Determine the [X, Y] coordinate at the center of the cell enclosing the given text.  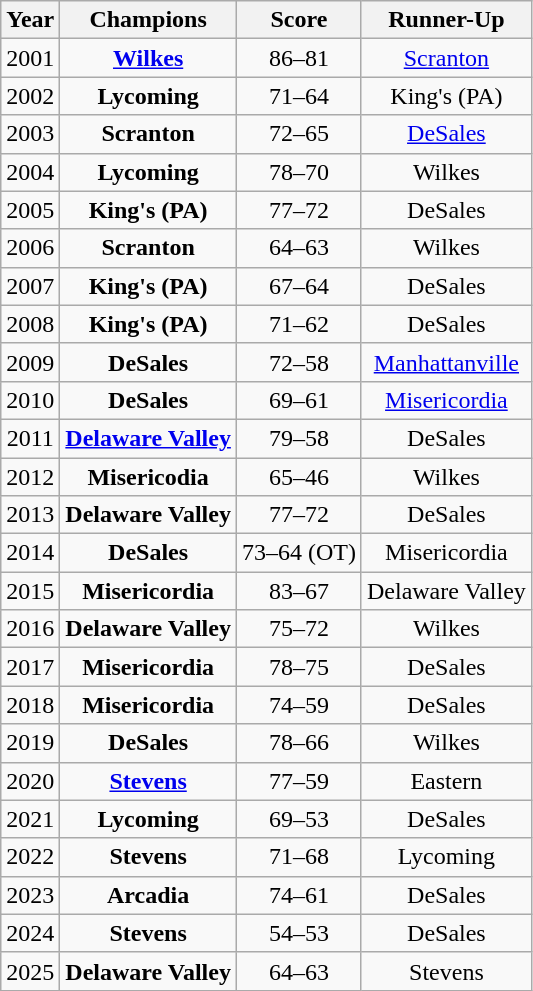
79–58 [298, 438]
83–67 [298, 591]
2008 [30, 324]
73–64 (OT) [298, 553]
78–66 [298, 743]
74–61 [298, 895]
2007 [30, 286]
2013 [30, 515]
75–72 [298, 629]
2012 [30, 477]
78–75 [298, 667]
2016 [30, 629]
2010 [30, 400]
2017 [30, 667]
Score [298, 20]
2018 [30, 705]
Manhattanville [446, 362]
2019 [30, 743]
Runner-Up [446, 20]
2001 [30, 58]
2005 [30, 210]
2025 [30, 971]
2021 [30, 819]
71–62 [298, 324]
2015 [30, 591]
2020 [30, 781]
72–65 [298, 134]
54–53 [298, 933]
74–59 [298, 705]
69–53 [298, 819]
Arcadia [148, 895]
2002 [30, 96]
2011 [30, 438]
67–64 [298, 286]
65–46 [298, 477]
Misericodia [148, 477]
78–70 [298, 172]
2003 [30, 134]
2023 [30, 895]
2009 [30, 362]
Eastern [446, 781]
71–64 [298, 96]
2014 [30, 553]
77–59 [298, 781]
72–58 [298, 362]
71–68 [298, 857]
69–61 [298, 400]
2022 [30, 857]
2004 [30, 172]
Champions [148, 20]
86–81 [298, 58]
2024 [30, 933]
Year [30, 20]
2006 [30, 248]
